Locate the cell with the specified text and output its (X, Y) center coordinate. 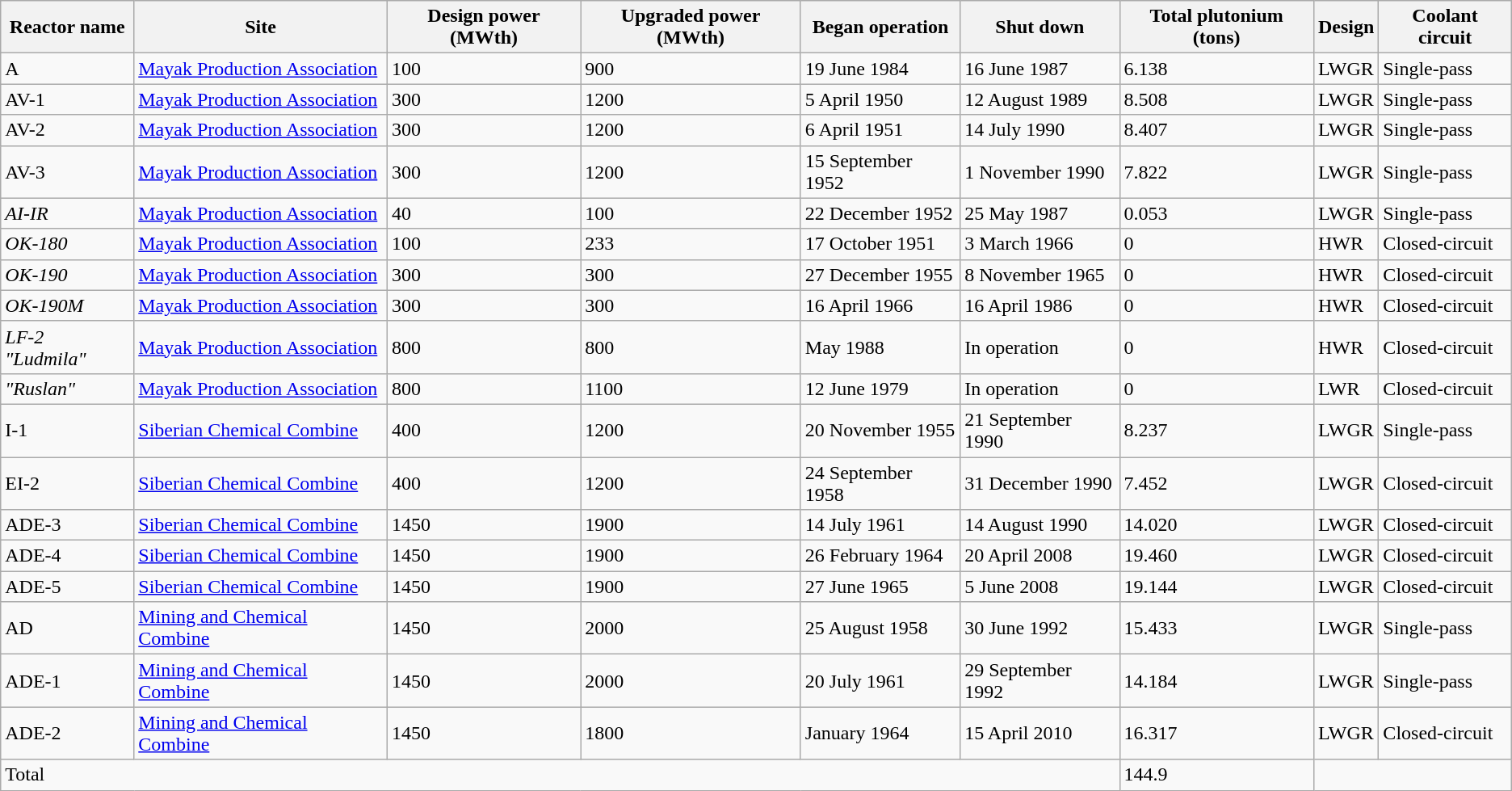
7.452 (1216, 483)
25 August 1958 (880, 629)
14 August 1990 (1040, 525)
OK-190M (68, 305)
Began operation (880, 27)
Design (1346, 27)
Total (561, 775)
ADE-4 (68, 556)
A (68, 69)
25 May 1987 (1040, 213)
19.460 (1216, 556)
6.138 (1216, 69)
31 December 1990 (1040, 483)
ADE-3 (68, 525)
Design power (MWth) (483, 27)
30 June 1992 (1040, 629)
900 (691, 69)
14 July 1990 (1040, 130)
Upgraded power (MWth) (691, 27)
Reactor name (68, 27)
EI-2 (68, 483)
12 August 1989 (1040, 99)
16 April 1966 (880, 305)
16.317 (1216, 734)
19.144 (1216, 587)
15 April 2010 (1040, 734)
15.433 (1216, 629)
14.184 (1216, 680)
8.407 (1216, 130)
1800 (691, 734)
233 (691, 244)
ADE-5 (68, 587)
5 April 1950 (880, 99)
12 June 1979 (880, 389)
20 April 2008 (1040, 556)
OK-190 (68, 275)
Shut down (1040, 27)
24 September 1958 (880, 483)
29 September 1992 (1040, 680)
7.822 (1216, 171)
27 December 1955 (880, 275)
1100 (691, 389)
Total plutonium (tons) (1216, 27)
Site (261, 27)
1 November 1990 (1040, 171)
AD (68, 629)
ADE-2 (68, 734)
16 April 1986 (1040, 305)
January 1964 (880, 734)
16 June 1987 (1040, 69)
20 July 1961 (880, 680)
5 June 2008 (1040, 587)
21 September 1990 (1040, 430)
8.508 (1216, 99)
OK-180 (68, 244)
27 June 1965 (880, 587)
AV-1 (68, 99)
AV-2 (68, 130)
8.237 (1216, 430)
LWR (1346, 389)
14 July 1961 (880, 525)
6 April 1951 (880, 130)
40 (483, 213)
"Ruslan" (68, 389)
14.020 (1216, 525)
AV-3 (68, 171)
LF-2 "Ludmila" (68, 347)
22 December 1952 (880, 213)
19 June 1984 (880, 69)
ADE-1 (68, 680)
0.053 (1216, 213)
AI-IR (68, 213)
May 1988 (880, 347)
144.9 (1216, 775)
8 November 1965 (1040, 275)
Coolant circuit (1445, 27)
3 March 1966 (1040, 244)
20 November 1955 (880, 430)
I-1 (68, 430)
15 September 1952 (880, 171)
26 February 1964 (880, 556)
17 October 1951 (880, 244)
